Detect which cell encompasses the target text, then output its (X, Y) center coordinate. 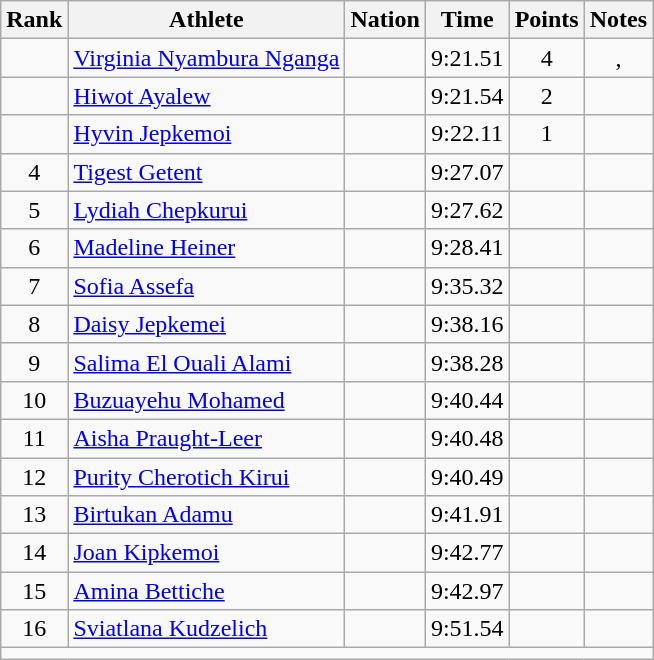
Amina Bettiche (206, 591)
10 (34, 400)
Tigest Getent (206, 172)
7 (34, 286)
Hyvin Jepkemoi (206, 134)
11 (34, 438)
Hiwot Ayalew (206, 96)
Birtukan Adamu (206, 515)
9:42.77 (467, 553)
Sviatlana Kudzelich (206, 629)
Purity Cherotich Kirui (206, 477)
Virginia Nyambura Nganga (206, 58)
9:35.32 (467, 286)
Nation (385, 20)
, (618, 58)
1 (546, 134)
Notes (618, 20)
9:28.41 (467, 248)
Buzuayehu Mohamed (206, 400)
13 (34, 515)
9:38.16 (467, 324)
9:21.54 (467, 96)
5 (34, 210)
14 (34, 553)
8 (34, 324)
6 (34, 248)
Daisy Jepkemei (206, 324)
9:27.07 (467, 172)
9:41.91 (467, 515)
Athlete (206, 20)
9 (34, 362)
16 (34, 629)
12 (34, 477)
15 (34, 591)
Lydiah Chepkurui (206, 210)
Joan Kipkemoi (206, 553)
9:40.49 (467, 477)
Aisha Praught-Leer (206, 438)
9:27.62 (467, 210)
Time (467, 20)
9:51.54 (467, 629)
9:42.97 (467, 591)
Salima El Ouali Alami (206, 362)
9:40.48 (467, 438)
9:21.51 (467, 58)
9:38.28 (467, 362)
9:40.44 (467, 400)
Points (546, 20)
9:22.11 (467, 134)
Sofia Assefa (206, 286)
Rank (34, 20)
2 (546, 96)
Madeline Heiner (206, 248)
